Find where the given text appears and provide that cell's center as (X, Y) coordinate. 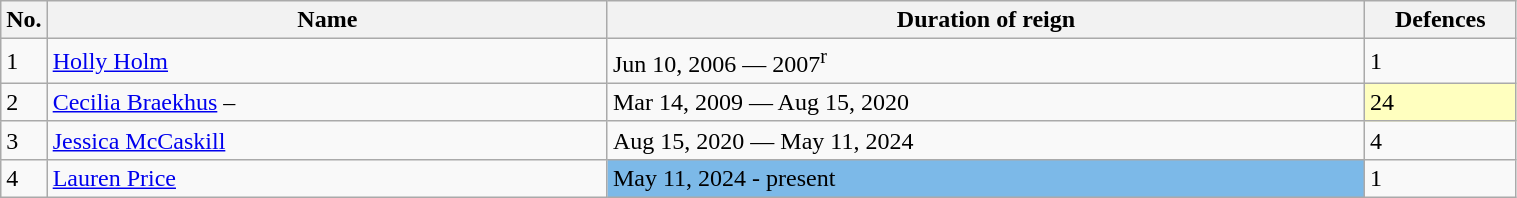
Lauren Price (327, 178)
24 (1441, 102)
Cecilia Braekhus – (327, 102)
Name (327, 20)
Mar 14, 2009 — Aug 15, 2020 (986, 102)
Jessica McCaskill (327, 140)
Holly Holm (327, 62)
Duration of reign (986, 20)
May 11, 2024 - present (986, 178)
Defences (1441, 20)
3 (24, 140)
No. (24, 20)
Aug 15, 2020 — May 11, 2024 (986, 140)
2 (24, 102)
Jun 10, 2006 — 2007r (986, 62)
